From the cell containing the given text, extract its center point as [X, Y] coordinate. 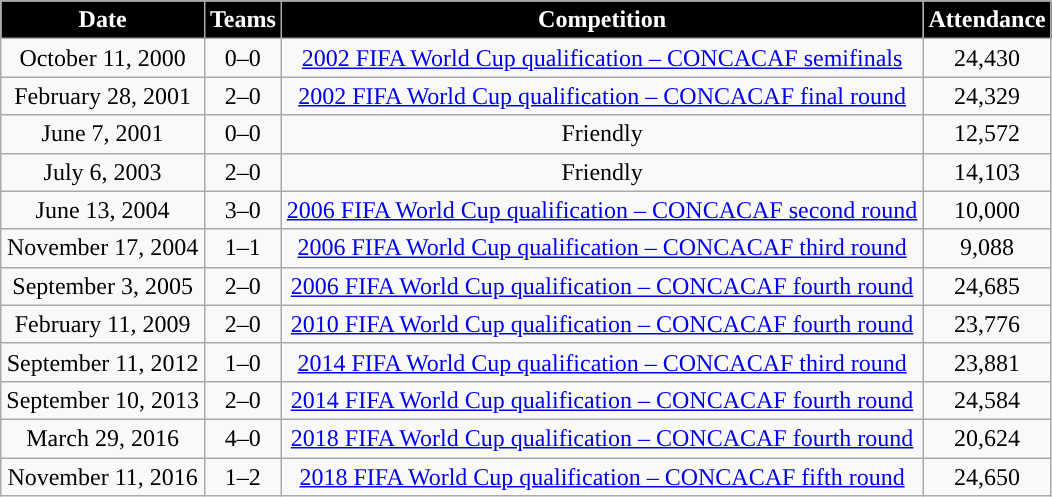
24,430 [987, 58]
2006 FIFA World Cup qualification – CONCACAF fourth round [602, 286]
June 7, 2001 [103, 134]
10,000 [987, 210]
23,881 [987, 362]
June 13, 2004 [103, 210]
Date [103, 20]
24,329 [987, 96]
Teams [242, 20]
October 11, 2000 [103, 58]
2006 FIFA World Cup qualification – CONCACAF third round [602, 248]
12,572 [987, 134]
1–2 [242, 477]
1–1 [242, 248]
2018 FIFA World Cup qualification – CONCACAF fourth round [602, 438]
4–0 [242, 438]
2014 FIFA World Cup qualification – CONCACAF third round [602, 362]
September 10, 2013 [103, 400]
23,776 [987, 324]
20,624 [987, 438]
14,103 [987, 172]
Competition [602, 20]
September 11, 2012 [103, 362]
2002 FIFA World Cup qualification – CONCACAF final round [602, 96]
September 3, 2005 [103, 286]
2002 FIFA World Cup qualification – CONCACAF semifinals [602, 58]
2018 FIFA World Cup qualification – CONCACAF fifth round [602, 477]
2014 FIFA World Cup qualification – CONCACAF fourth round [602, 400]
1–0 [242, 362]
February 28, 2001 [103, 96]
24,584 [987, 400]
2006 FIFA World Cup qualification – CONCACAF second round [602, 210]
9,088 [987, 248]
3–0 [242, 210]
November 11, 2016 [103, 477]
November 17, 2004 [103, 248]
24,650 [987, 477]
February 11, 2009 [103, 324]
2010 FIFA World Cup qualification – CONCACAF fourth round [602, 324]
Attendance [987, 20]
24,685 [987, 286]
July 6, 2003 [103, 172]
March 29, 2016 [103, 438]
